Output the [X, Y] coordinate of the center of the cell containing the given text.  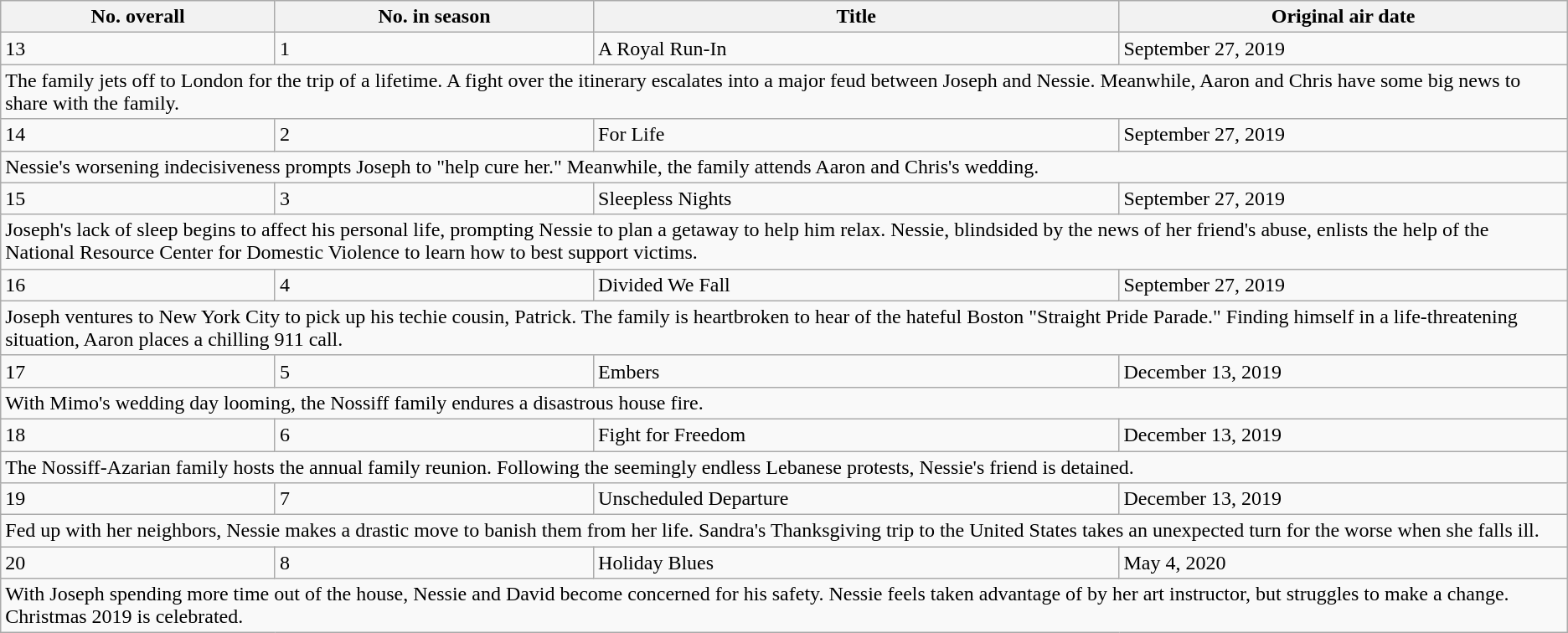
6 [434, 435]
No. in season [434, 17]
Nessie's worsening indecisiveness prompts Joseph to "help cure her." Meanwhile, the family attends Aaron and Chris's wedding. [784, 167]
For Life [856, 135]
May 4, 2020 [1344, 563]
Sleepless Nights [856, 198]
16 [138, 285]
Fight for Freedom [856, 435]
Unscheduled Departure [856, 499]
15 [138, 198]
13 [138, 49]
2 [434, 135]
Title [856, 17]
A Royal Run-In [856, 49]
1 [434, 49]
4 [434, 285]
7 [434, 499]
18 [138, 435]
19 [138, 499]
17 [138, 371]
Original air date [1344, 17]
No. overall [138, 17]
The Nossiff-Azarian family hosts the annual family reunion. Following the seemingly endless Lebanese protests, Nessie's friend is detained. [784, 466]
3 [434, 198]
With Mimo's wedding day looming, the Nossiff family endures a disastrous house fire. [784, 403]
Holiday Blues [856, 563]
20 [138, 563]
Divided We Fall [856, 285]
5 [434, 371]
14 [138, 135]
8 [434, 563]
Embers [856, 371]
